Pinpoint the cell where the given text exists, returning its [x, y] midpoint coordinate. 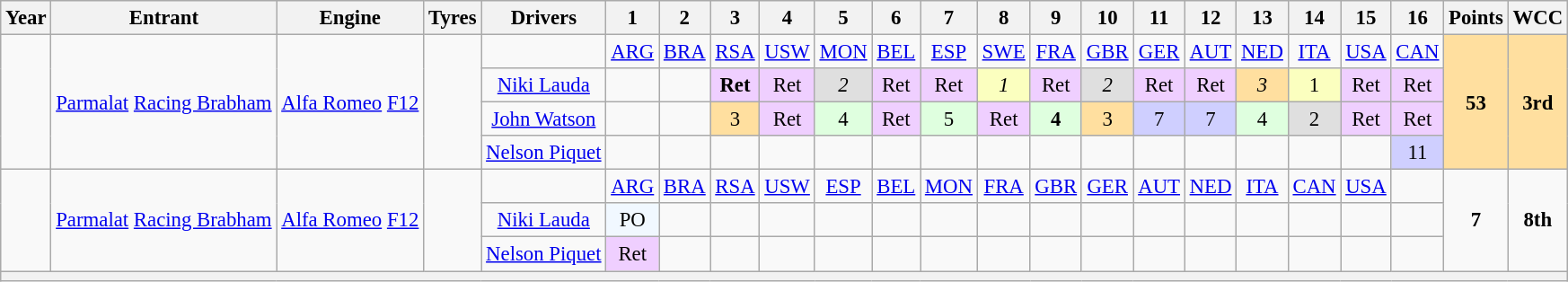
Engine [350, 18]
9 [1056, 18]
Year [26, 18]
12 [1211, 18]
WCC [1537, 18]
16 [1417, 18]
53 [1476, 102]
Entrant [163, 18]
Drivers [544, 18]
Points [1476, 18]
15 [1366, 18]
13 [1263, 18]
3rd [1537, 102]
6 [896, 18]
8 [1004, 18]
PO [632, 220]
SWE [1004, 52]
8th [1537, 221]
John Watson [544, 119]
Tyres [453, 18]
14 [1315, 18]
10 [1106, 18]
